Search for the cell housing the specified text and yield its (X, Y) center coordinate. 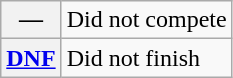
DNF (31, 58)
Did not compete (146, 20)
Did not finish (146, 58)
— (31, 20)
